For the text-containing cell, return its midpoint in [X, Y] coordinate format. 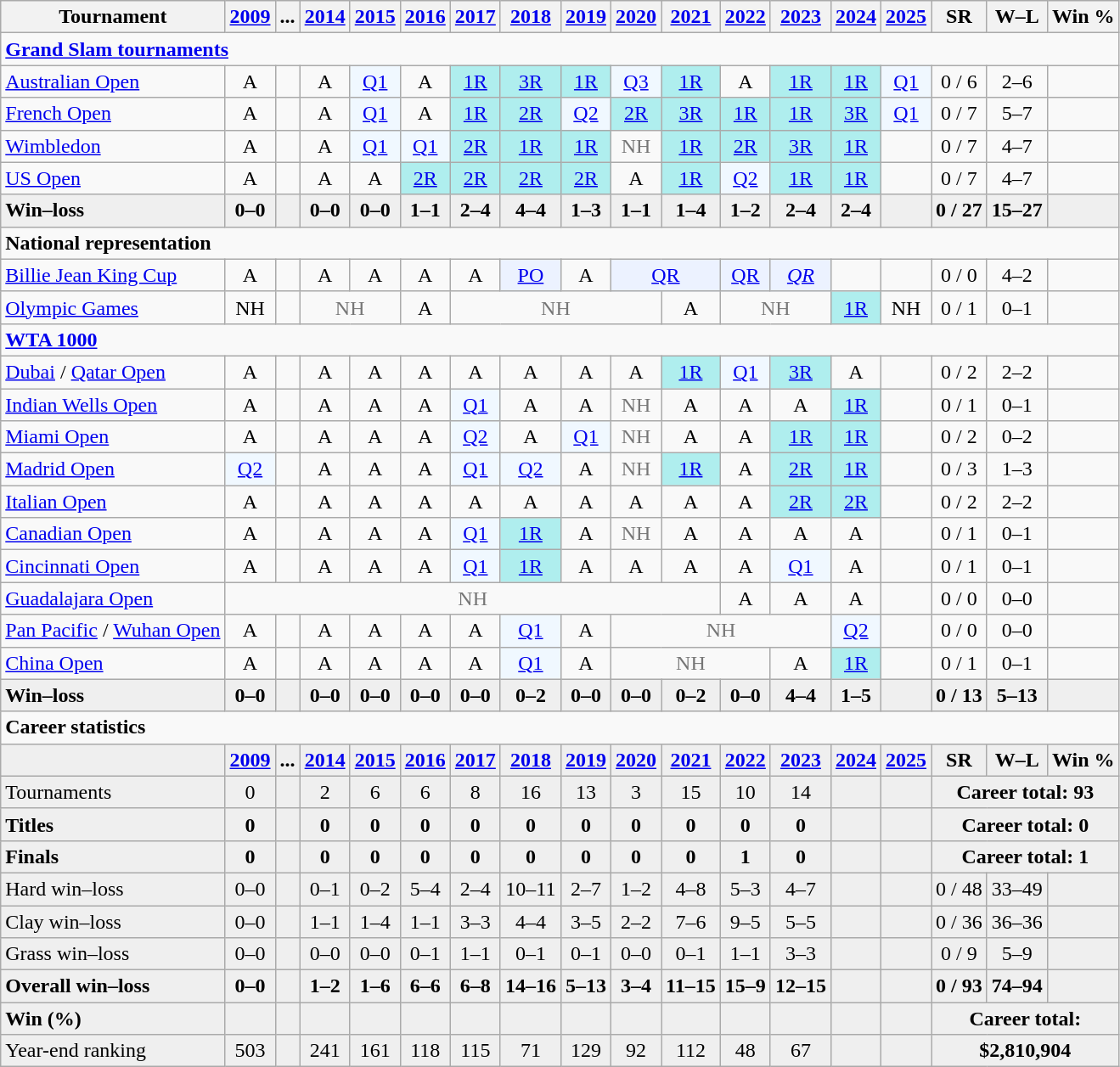
WTA 1000 [560, 340]
Career total: 93 [1026, 792]
National representation [560, 243]
3–4 [637, 986]
Dubai / Qatar Open [113, 372]
Canadian Open [113, 534]
Australian Open [113, 81]
Tournament [113, 17]
503 [250, 1051]
Hard win–loss [113, 889]
48 [746, 1051]
16 [530, 792]
5–7 [1017, 114]
118 [425, 1051]
Cincinnati Open [113, 566]
Tournaments [113, 792]
Career total: 0 [1026, 824]
Olympic Games [113, 307]
2 [324, 792]
129 [586, 1051]
0 / 93 [960, 986]
Titles [113, 824]
5–4 [425, 889]
3 [637, 792]
241 [324, 1051]
33–49 [1017, 889]
5–9 [1017, 954]
Career total: [1026, 1019]
8 [476, 792]
6–8 [476, 986]
12–15 [800, 986]
10–11 [530, 889]
71 [530, 1051]
5–3 [746, 889]
15–9 [746, 986]
Overall win–loss [113, 986]
PO [530, 275]
9–5 [746, 921]
Pan Pacific / Wuhan Open [113, 631]
0 / 27 [960, 211]
Madrid Open [113, 469]
112 [691, 1051]
0 / 6 [960, 81]
Win (%) [113, 1019]
67 [800, 1051]
Career statistics [560, 727]
1–6 [375, 986]
15 [691, 792]
Indian Wells Open [113, 405]
14 [800, 792]
1–5 [856, 695]
China Open [113, 663]
11–15 [691, 986]
Year-end ranking [113, 1051]
36–36 [1017, 921]
Grand Slam tournaments [560, 49]
92 [637, 1051]
15–27 [1017, 211]
0 / 48 [960, 889]
Guadalajara Open [113, 598]
Clay win–loss [113, 921]
Billie Jean King Cup [113, 275]
2–6 [1017, 81]
Q3 [637, 81]
10 [746, 792]
161 [375, 1051]
Finals [113, 856]
74–94 [1017, 986]
Italian Open [113, 502]
Wimbledon [113, 146]
2–7 [586, 889]
6–6 [425, 986]
$2,810,904 [1026, 1051]
0 / 9 [960, 954]
5–5 [800, 921]
1 [746, 856]
0 / 3 [960, 469]
0 / 13 [960, 695]
Career total: 1 [1026, 856]
Grass win–loss [113, 954]
7–6 [691, 921]
0 / 36 [960, 921]
14–16 [530, 986]
French Open [113, 114]
115 [476, 1051]
US Open [113, 178]
13 [586, 792]
3–5 [586, 921]
4–2 [1017, 275]
4–8 [691, 889]
Miami Open [113, 437]
